Search for the cell housing the specified text and yield its [x, y] center coordinate. 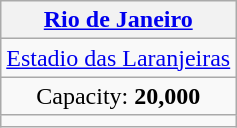
Rio de Janeiro [118, 20]
Estadio das Laranjeiras [118, 58]
Capacity: 20,000 [118, 96]
